Determine the [X, Y] coordinate at the center of the cell enclosing the given text.  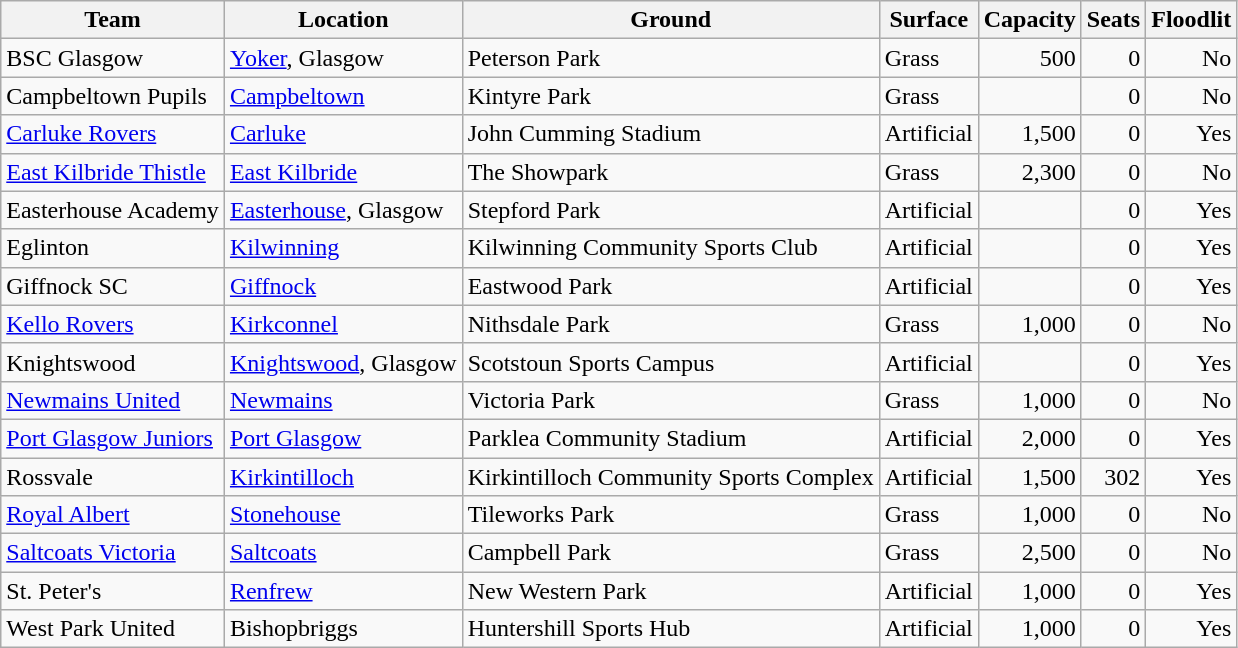
Newmains [343, 400]
Scotstoun Sports Campus [670, 362]
Location [343, 20]
Saltcoats [343, 553]
Knightswood [113, 362]
Kirkconnel [343, 324]
Renfrew [343, 591]
John Cumming Stadium [670, 134]
Eastwood Park [670, 286]
Carluke [343, 134]
The Showpark [670, 172]
Kintyre Park [670, 96]
Stonehouse [343, 515]
Eglinton [113, 248]
2,000 [1030, 438]
Ground [670, 20]
BSC Glasgow [113, 58]
Yoker, Glasgow [343, 58]
Kirkintilloch [343, 477]
Kilwinning [343, 248]
Kello Rovers [113, 324]
Nithsdale Park [670, 324]
St. Peter's [113, 591]
Giffnock SC [113, 286]
Campbeltown [343, 96]
Newmains United [113, 400]
Easterhouse Academy [113, 210]
Campbeltown Pupils [113, 96]
Peterson Park [670, 58]
Kilwinning Community Sports Club [670, 248]
Rossvale [113, 477]
East Kilbride Thistle [113, 172]
Saltcoats Victoria [113, 553]
Easterhouse, Glasgow [343, 210]
Capacity [1030, 20]
Port Glasgow Juniors [113, 438]
Floodlit [1192, 20]
Team [113, 20]
Huntershill Sports Hub [670, 629]
Giffnock [343, 286]
2,300 [1030, 172]
Knightswood, Glasgow [343, 362]
Tileworks Park [670, 515]
Seats [1113, 20]
Surface [928, 20]
New Western Park [670, 591]
Carluke Rovers [113, 134]
Kirkintilloch Community Sports Complex [670, 477]
Stepford Park [670, 210]
East Kilbride [343, 172]
Parklea Community Stadium [670, 438]
2,500 [1030, 553]
Victoria Park [670, 400]
Bishopbriggs [343, 629]
Royal Albert [113, 515]
500 [1030, 58]
Port Glasgow [343, 438]
West Park United [113, 629]
Campbell Park [670, 553]
302 [1113, 477]
